From the cell containing the given text, extract its center point as [x, y] coordinate. 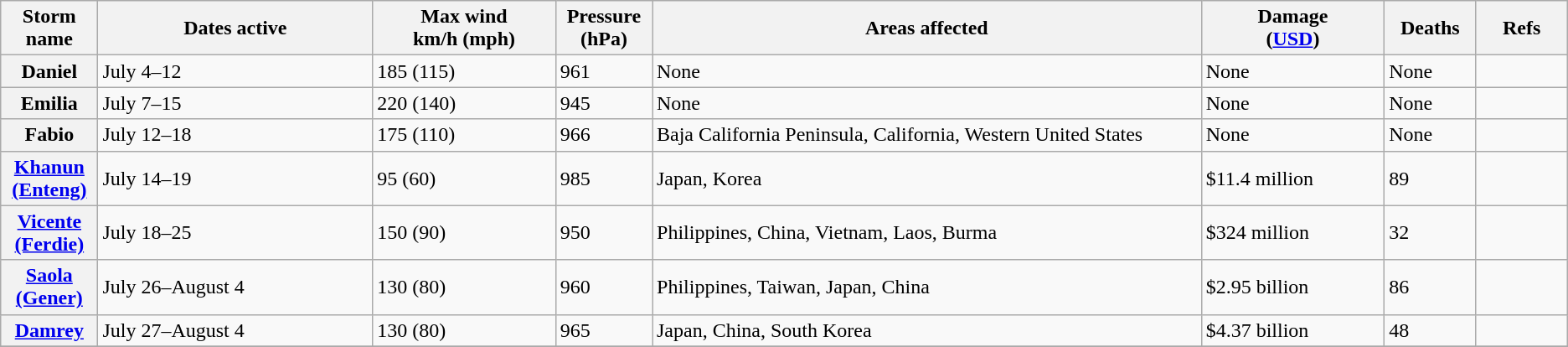
185 (115) [464, 71]
Daniel [49, 71]
July 4–12 [235, 71]
Vicente (Ferdie) [49, 233]
$324 million [1293, 233]
95 (60) [464, 178]
Philippines, China, Vietnam, Laos, Burma [926, 233]
48 [1431, 330]
July 14–19 [235, 178]
Japan, Korea [926, 178]
Deaths [1431, 28]
175 (110) [464, 135]
Fabio [49, 135]
32 [1431, 233]
150 (90) [464, 233]
Max windkm/h (mph) [464, 28]
Philippines, Taiwan, Japan, China [926, 287]
Storm name [49, 28]
July 12–18 [235, 135]
Saola (Gener) [49, 287]
Damage(USD) [1293, 28]
$4.37 billion [1293, 330]
Dates active [235, 28]
July 7–15 [235, 103]
945 [603, 103]
Khanun (Enteng) [49, 178]
$2.95 billion [1293, 287]
Japan, China, South Korea [926, 330]
Areas affected [926, 28]
Damrey [49, 330]
220 (140) [464, 103]
965 [603, 330]
July 18–25 [235, 233]
89 [1431, 178]
960 [603, 287]
$11.4 million [1293, 178]
961 [603, 71]
July 26–August 4 [235, 287]
950 [603, 233]
Refs [1521, 28]
July 27–August 4 [235, 330]
966 [603, 135]
985 [603, 178]
86 [1431, 287]
Emilia [49, 103]
Pressure(hPa) [603, 28]
Baja California Peninsula, California, Western United States [926, 135]
